Identify which cell holds the provided text, then report its [x, y] central coordinate. 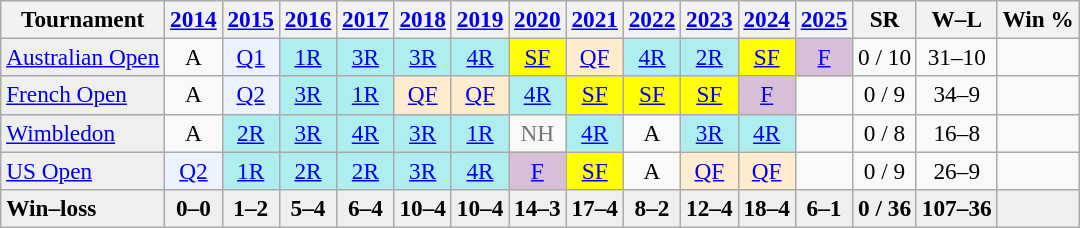
0 / 8 [885, 133]
2024 [766, 19]
26–9 [956, 170]
SR [885, 19]
17–4 [594, 208]
US Open [83, 170]
2020 [538, 19]
107–36 [956, 208]
18–4 [766, 208]
34–9 [956, 95]
NH [538, 133]
Q1 [250, 57]
8–2 [652, 208]
14–3 [538, 208]
1–2 [250, 208]
2017 [366, 19]
W–L [956, 19]
6–1 [824, 208]
2018 [422, 19]
16–8 [956, 133]
Australian Open [83, 57]
2015 [250, 19]
0 / 36 [885, 208]
2021 [594, 19]
2016 [308, 19]
0–0 [194, 208]
2022 [652, 19]
5–4 [308, 208]
2023 [710, 19]
French Open [83, 95]
2019 [480, 19]
Tournament [83, 19]
Wimbledon [83, 133]
Win % [1038, 19]
6–4 [366, 208]
31–10 [956, 57]
12–4 [710, 208]
2014 [194, 19]
Win–loss [83, 208]
2025 [824, 19]
0 / 10 [885, 57]
